Return the [X, Y] coordinate for the center point of the cell that contains the specified text.  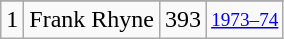
1973–74 [245, 20]
1 [12, 20]
393 [184, 20]
Frank Rhyne [92, 20]
